Detect which cell encompasses the target text, then output its (X, Y) center coordinate. 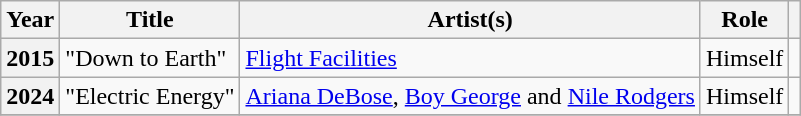
Artist(s) (470, 20)
"Down to Earth" (150, 58)
Title (150, 20)
2024 (30, 96)
Ariana DeBose, Boy George and Nile Rodgers (470, 96)
Year (30, 20)
Flight Facilities (470, 58)
"Electric Energy" (150, 96)
2015 (30, 58)
Role (744, 20)
